Pinpoint the cell where the given text exists, returning its (X, Y) midpoint coordinate. 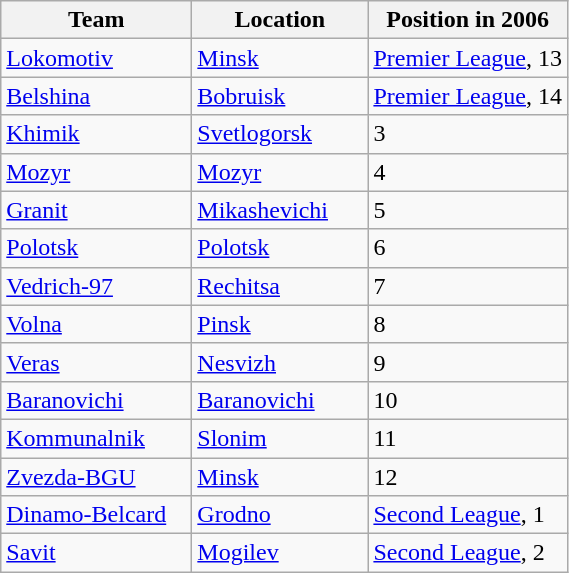
Mikashevichi (280, 210)
Volna (96, 324)
Veras (96, 362)
Second League, 1 (468, 515)
Pinsk (280, 324)
Nesvizh (280, 362)
Slonim (280, 438)
Mogilev (280, 553)
Position in 2006 (468, 20)
Svetlogorsk (280, 134)
12 (468, 477)
Second League, 2 (468, 553)
4 (468, 172)
Savit (96, 553)
8 (468, 324)
11 (468, 438)
7 (468, 286)
Belshina (96, 96)
Vedrich-97 (96, 286)
Grodno (280, 515)
5 (468, 210)
Lokomotiv (96, 58)
10 (468, 400)
Premier League, 14 (468, 96)
9 (468, 362)
Premier League, 13 (468, 58)
Zvezda-BGU (96, 477)
6 (468, 248)
Team (96, 20)
Bobruisk (280, 96)
3 (468, 134)
Khimik (96, 134)
Dinamo-Belcard (96, 515)
Location (280, 20)
Granit (96, 210)
Kommunalnik (96, 438)
Rechitsa (280, 286)
